Provide the [X, Y] coordinate of the cell's center where the given text is located.  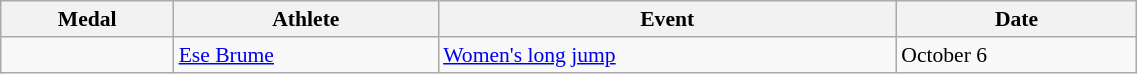
Ese Brume [306, 55]
Medal [88, 19]
October 6 [1016, 55]
Event [667, 19]
Athlete [306, 19]
Date [1016, 19]
Women's long jump [667, 55]
